Find where the given text appears and provide that cell's center as [X, Y] coordinate. 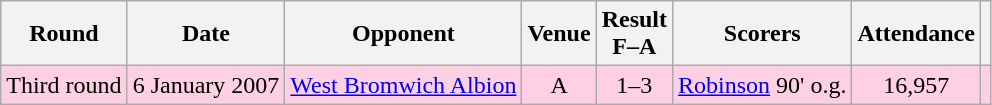
Round [64, 34]
16,957 [916, 85]
Date [206, 34]
Third round [64, 85]
Opponent [404, 34]
Robinson 90' o.g. [762, 85]
Venue [559, 34]
A [559, 85]
West Bromwich Albion [404, 85]
Attendance [916, 34]
ResultF–A [634, 34]
1–3 [634, 85]
6 January 2007 [206, 85]
Scorers [762, 34]
